Scan for the cell matching the given text and deliver its (X, Y) coordinate at center. 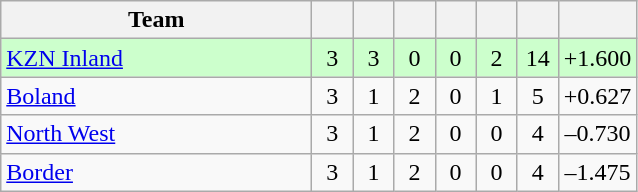
KZN Inland (156, 58)
5 (538, 96)
14 (538, 58)
Team (156, 20)
+0.627 (598, 96)
+1.600 (598, 58)
Border (156, 172)
Boland (156, 96)
–1.475 (598, 172)
North West (156, 134)
–0.730 (598, 134)
